Find where the given text appears and provide that cell's center as (X, Y) coordinate. 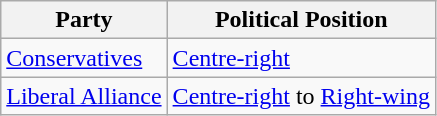
Liberal Alliance (84, 96)
Party (84, 20)
Centre-right to Right-wing (301, 96)
Centre-right (301, 58)
Political Position (301, 20)
Conservatives (84, 58)
